Return the [X, Y] coordinate for the center point of the cell that contains the specified text.  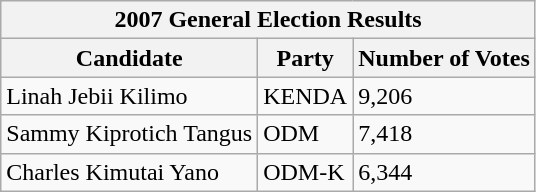
9,206 [444, 96]
Charles Kimutai Yano [130, 172]
ODM-K [306, 172]
Party [306, 58]
Candidate [130, 58]
6,344 [444, 172]
Linah Jebii Kilimo [130, 96]
Number of Votes [444, 58]
KENDA [306, 96]
ODM [306, 134]
7,418 [444, 134]
Sammy Kiprotich Tangus [130, 134]
2007 General Election Results [268, 20]
